Identify which cell holds the provided text, then report its [X, Y] central coordinate. 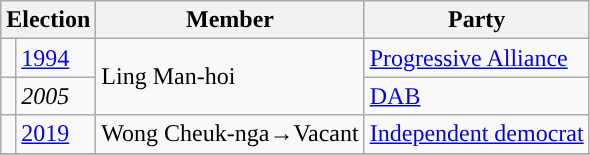
DAB [476, 96]
Ling Man-hoi [230, 77]
1994 [56, 58]
Progressive Alliance [476, 58]
Election [48, 20]
Independent democrat [476, 134]
Party [476, 20]
2005 [56, 96]
Wong Cheuk-nga→Vacant [230, 134]
2019 [56, 134]
Member [230, 20]
